Locate the cell with the specified text and output its [x, y] center coordinate. 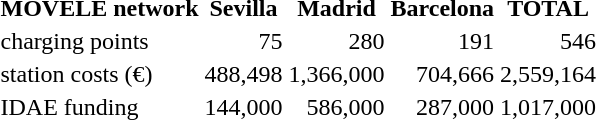
1,366,000 [336, 74]
280 [336, 41]
488,498 [244, 74]
191 [442, 41]
704,666 [442, 74]
75 [244, 41]
